Identify which cell holds the provided text, then report its (x, y) central coordinate. 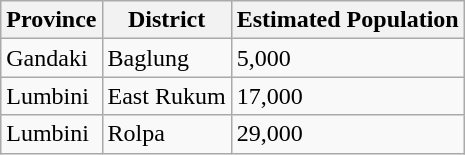
East Rukum (166, 96)
17,000 (348, 96)
5,000 (348, 58)
Province (52, 20)
Rolpa (166, 134)
Gandaki (52, 58)
Baglung (166, 58)
29,000 (348, 134)
Estimated Population (348, 20)
District (166, 20)
